Scan for the cell matching the given text and deliver its [x, y] coordinate at center. 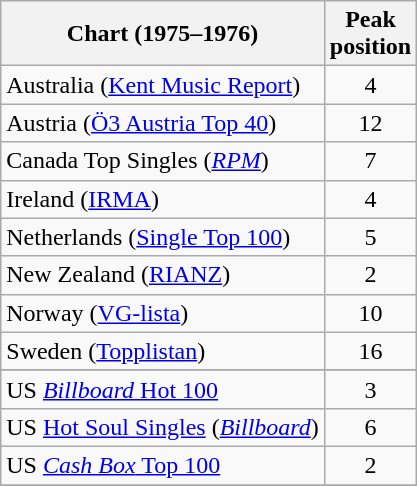
Netherlands (Single Top 100) [163, 237]
16 [370, 351]
Chart (1975–1976) [163, 34]
3 [370, 389]
6 [370, 427]
Austria (Ö3 Austria Top 40) [163, 123]
Peakposition [370, 34]
5 [370, 237]
US Hot Soul Singles (Billboard) [163, 427]
Canada Top Singles (RPM) [163, 161]
7 [370, 161]
10 [370, 313]
New Zealand (RIANZ) [163, 275]
Norway (VG-lista) [163, 313]
12 [370, 123]
US Cash Box Top 100 [163, 465]
US Billboard Hot 100 [163, 389]
Ireland (IRMA) [163, 199]
Australia (Kent Music Report) [163, 85]
Sweden (Topplistan) [163, 351]
